Output the [X, Y] coordinate of the center of the cell containing the given text.  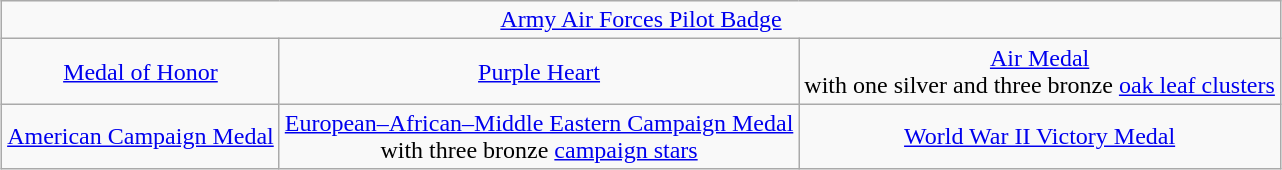
European–African–Middle Eastern Campaign Medalwith three bronze campaign stars [539, 136]
World War II Victory Medal [1040, 136]
Purple Heart [539, 72]
American Campaign Medal [141, 136]
Air Medalwith one silver and three bronze oak leaf clusters [1040, 72]
Army Air Forces Pilot Badge [642, 20]
Medal of Honor [141, 72]
